Search for the cell housing the specified text and yield its [X, Y] center coordinate. 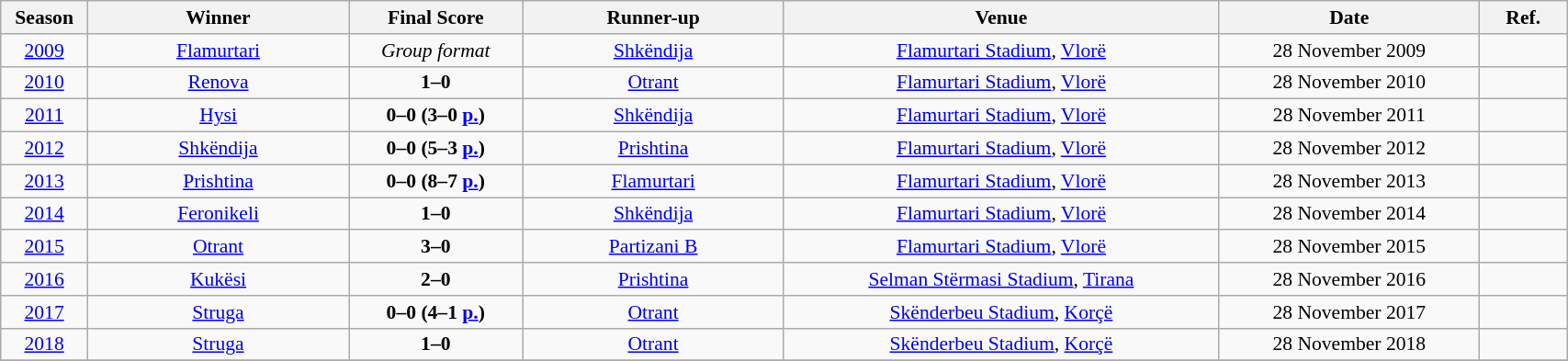
Group format [435, 51]
0–0 (8–7 p.) [435, 181]
28 November 2017 [1349, 312]
2011 [44, 116]
28 November 2015 [1349, 247]
Runner-up [653, 17]
28 November 2011 [1349, 116]
Venue [1001, 17]
Season [44, 17]
Selman Stërmasi Stadium, Tirana [1001, 279]
28 November 2013 [1349, 181]
2014 [44, 214]
Final Score [435, 17]
Ref. [1523, 17]
2015 [44, 247]
Renova [218, 83]
Feronikeli [218, 214]
2016 [44, 279]
2018 [44, 344]
2009 [44, 51]
28 November 2014 [1349, 214]
0–0 (5–3 p.) [435, 149]
28 November 2010 [1349, 83]
Winner [218, 17]
Hysi [218, 116]
Date [1349, 17]
2013 [44, 181]
2–0 [435, 279]
Partizani B [653, 247]
28 November 2012 [1349, 149]
2010 [44, 83]
0–0 (3–0 p.) [435, 116]
2012 [44, 149]
28 November 2009 [1349, 51]
Kukësi [218, 279]
28 November 2016 [1349, 279]
2017 [44, 312]
3–0 [435, 247]
0–0 (4–1 p.) [435, 312]
28 November 2018 [1349, 344]
